Output the (X, Y) coordinate of the center of the cell containing the given text.  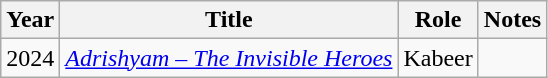
Role (438, 20)
Title (229, 20)
Notes (512, 20)
Adrishyam – The Invisible Heroes (229, 58)
2024 (30, 58)
Year (30, 20)
Kabeer (438, 58)
